From the cell containing the given text, extract its center point as [x, y] coordinate. 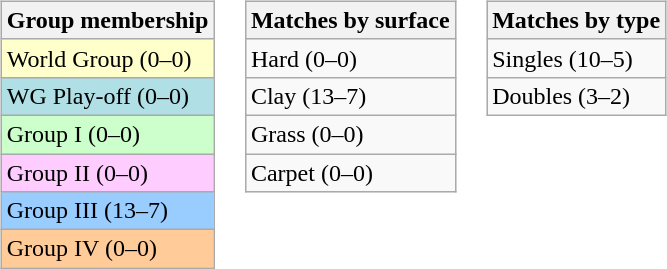
Matches by surface [350, 20]
Matches by type [576, 20]
Group II (0–0) [108, 173]
World Group (0–0) [108, 58]
Group IV (0–0) [108, 249]
Grass (0–0) [350, 134]
Group membership [108, 20]
Hard (0–0) [350, 58]
Doubles (3–2) [576, 96]
Group III (13–7) [108, 211]
Singles (10–5) [576, 58]
Group I (0–0) [108, 134]
WG Play-off (0–0) [108, 96]
Clay (13–7) [350, 96]
Carpet (0–0) [350, 173]
